Capture the cell that displays the provided text and extract its (X, Y) central coordinate. 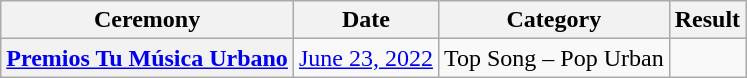
Result (707, 20)
Top Song – Pop Urban (554, 58)
Premios Tu Música Urbano (148, 58)
Category (554, 20)
June 23, 2022 (366, 58)
Ceremony (148, 20)
Date (366, 20)
